Provide the (X, Y) coordinate of the cell's center where the given text is located.  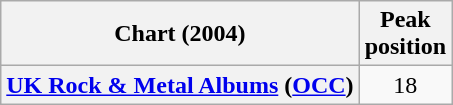
Chart (2004) (180, 34)
UK Rock & Metal Albums (OCC) (180, 85)
Peakposition (405, 34)
18 (405, 85)
